Scan for the cell matching the given text and deliver its (x, y) coordinate at center. 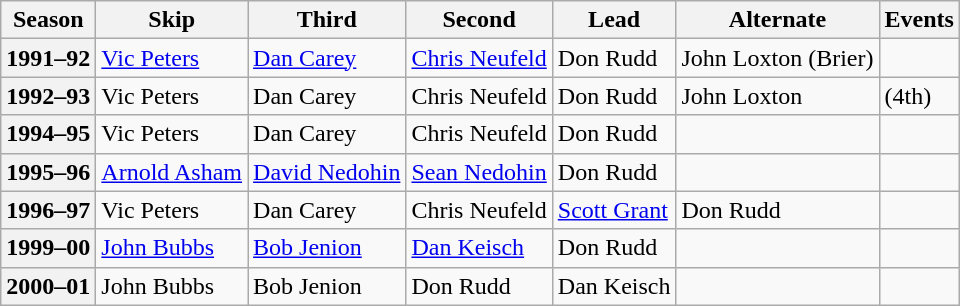
(4th) (919, 96)
Alternate (778, 20)
1992–93 (48, 96)
David Nedohin (327, 172)
Second (479, 20)
1996–97 (48, 210)
John Loxton (778, 96)
Skip (172, 20)
1991–92 (48, 58)
Third (327, 20)
Events (919, 20)
1999–00 (48, 248)
Season (48, 20)
1995–96 (48, 172)
Lead (614, 20)
Sean Nedohin (479, 172)
1994–95 (48, 134)
2000–01 (48, 286)
Arnold Asham (172, 172)
John Loxton (Brier) (778, 58)
Scott Grant (614, 210)
